Pinpoint the cell where the given text exists, returning its (x, y) midpoint coordinate. 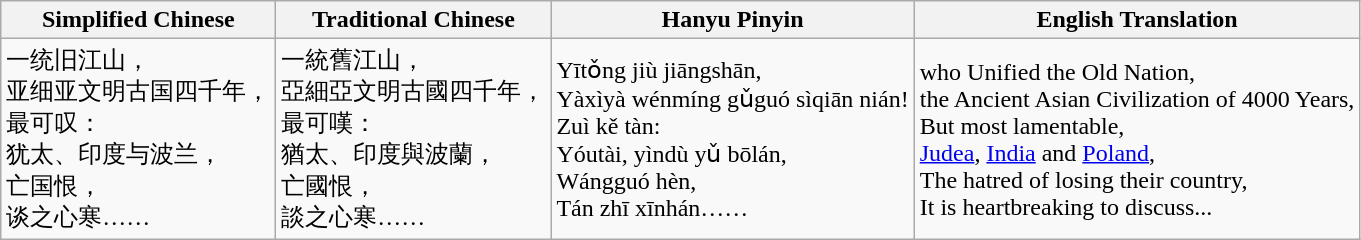
English Translation (1137, 20)
一统旧江山，亚细亚文明古国四千年，最可叹：犹太、印度与波兰，亡国恨，谈之心寒…… (138, 139)
Traditional Chinese (414, 20)
Yītǒng jiù jiāngshān,Yàxìyà wénmíng gǔguó sìqiān nián!Zuì kě tàn:Yóutài, yìndù yǔ bōlán,Wángguó hèn,Tán zhī xīnhán…… (732, 139)
Hanyu Pinyin (732, 20)
Simplified Chinese (138, 20)
一統舊江山，亞細亞文明古國四千年，最可嘆：猶太、印度與波蘭，亡國恨，談之心寒…… (414, 139)
